Identify which cell holds the provided text, then report its (X, Y) central coordinate. 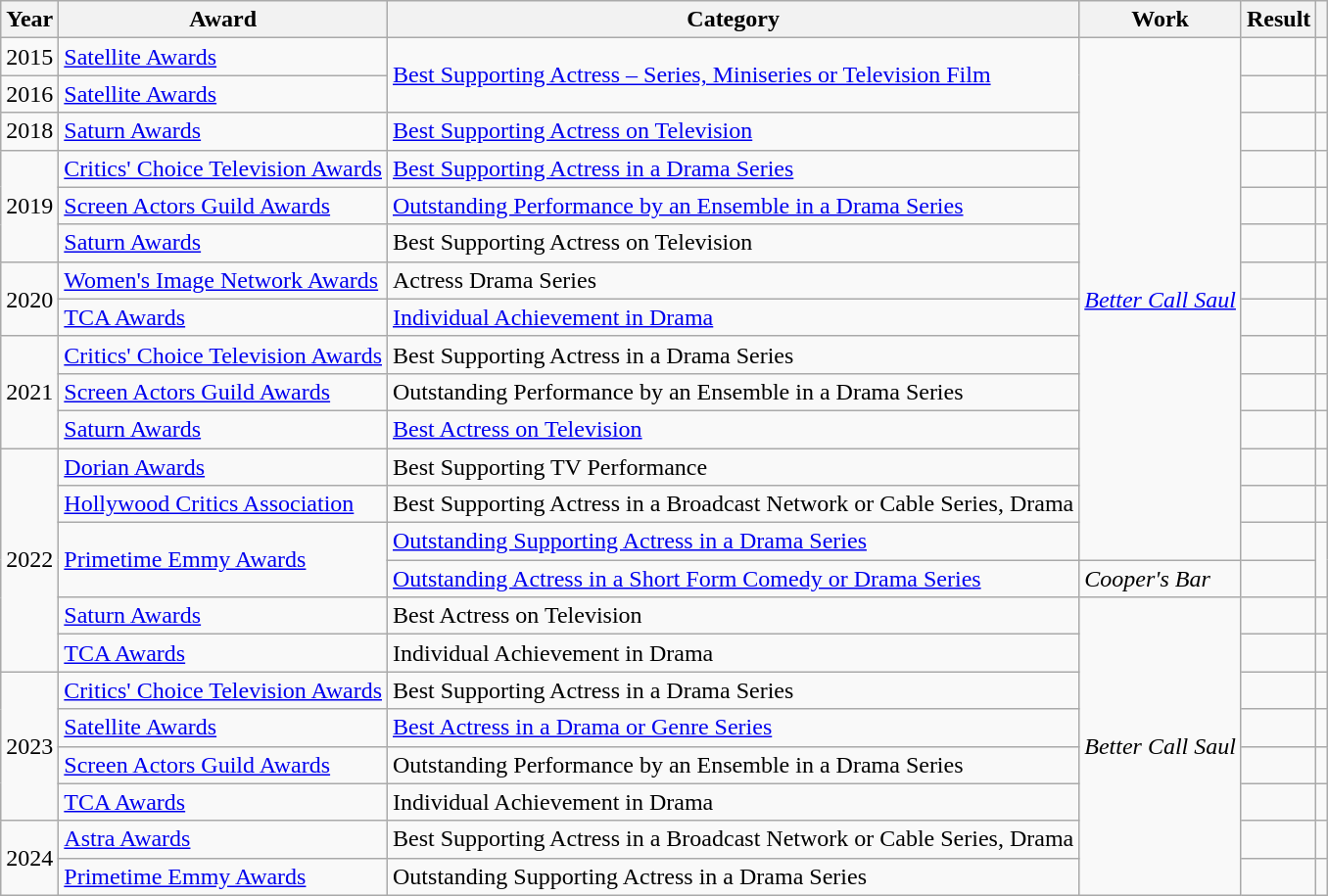
Result (1278, 20)
Best Supporting TV Performance (734, 467)
2020 (29, 299)
2024 (29, 858)
2021 (29, 392)
Year (29, 20)
2023 (29, 746)
Category (734, 20)
Actress Drama Series (734, 280)
Best Supporting Actress – Series, Miniseries or Television Film (734, 75)
2022 (29, 560)
2018 (29, 131)
Cooper's Bar (1161, 579)
Work (1161, 20)
Women's Image Network Awards (223, 280)
2015 (29, 57)
Dorian Awards (223, 467)
Best Actress in a Drama or Genre Series (734, 728)
Award (223, 20)
2016 (29, 94)
Outstanding Actress in a Short Form Comedy or Drama Series (734, 579)
2019 (29, 206)
Astra Awards (223, 839)
Hollywood Critics Association (223, 504)
